Output the [x, y] coordinate of the center of the cell containing the given text.  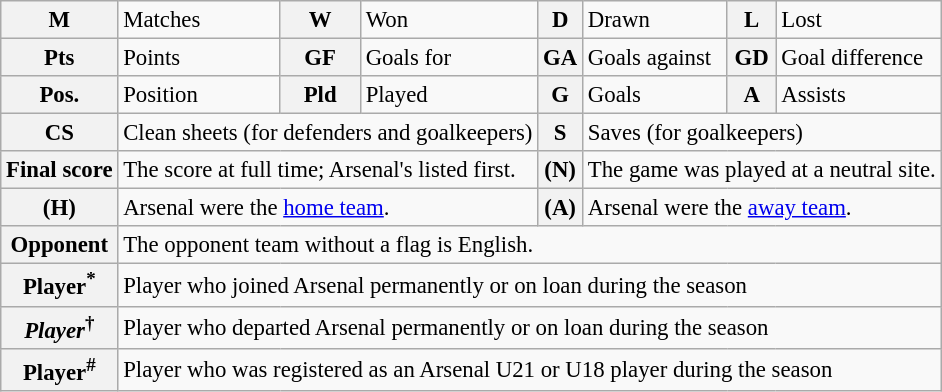
The score at full time; Arsenal's listed first. [328, 170]
GF [320, 58]
G [560, 95]
M [60, 20]
Arsenal were the home team. [328, 208]
(A) [560, 208]
Drawn [654, 20]
(H) [60, 208]
Player who was registered as an Arsenal U21 or U18 player during the season [530, 369]
Goals for [448, 58]
W [320, 20]
GD [751, 58]
(N) [560, 170]
Won [448, 20]
S [560, 133]
GA [560, 58]
The opponent team without a flag is English. [530, 245]
Arsenal were the away team. [761, 208]
Pos. [60, 95]
Assists [858, 95]
Player# [60, 369]
Lost [858, 20]
Points [199, 58]
D [560, 20]
Player* [60, 285]
CS [60, 133]
Goals [654, 95]
Pld [320, 95]
Goal difference [858, 58]
Final score [60, 170]
The game was played at a neutral site. [761, 170]
Player† [60, 327]
Player who departed Arsenal permanently or on loan during the season [530, 327]
L [751, 20]
Player who joined Arsenal permanently or on loan during the season [530, 285]
Clean sheets (for defenders and goalkeepers) [328, 133]
A [751, 95]
Saves (for goalkeepers) [761, 133]
Goals against [654, 58]
Played [448, 95]
Pts [60, 58]
Matches [199, 20]
Position [199, 95]
Opponent [60, 245]
